For the text-containing cell, return its midpoint in [X, Y] coordinate format. 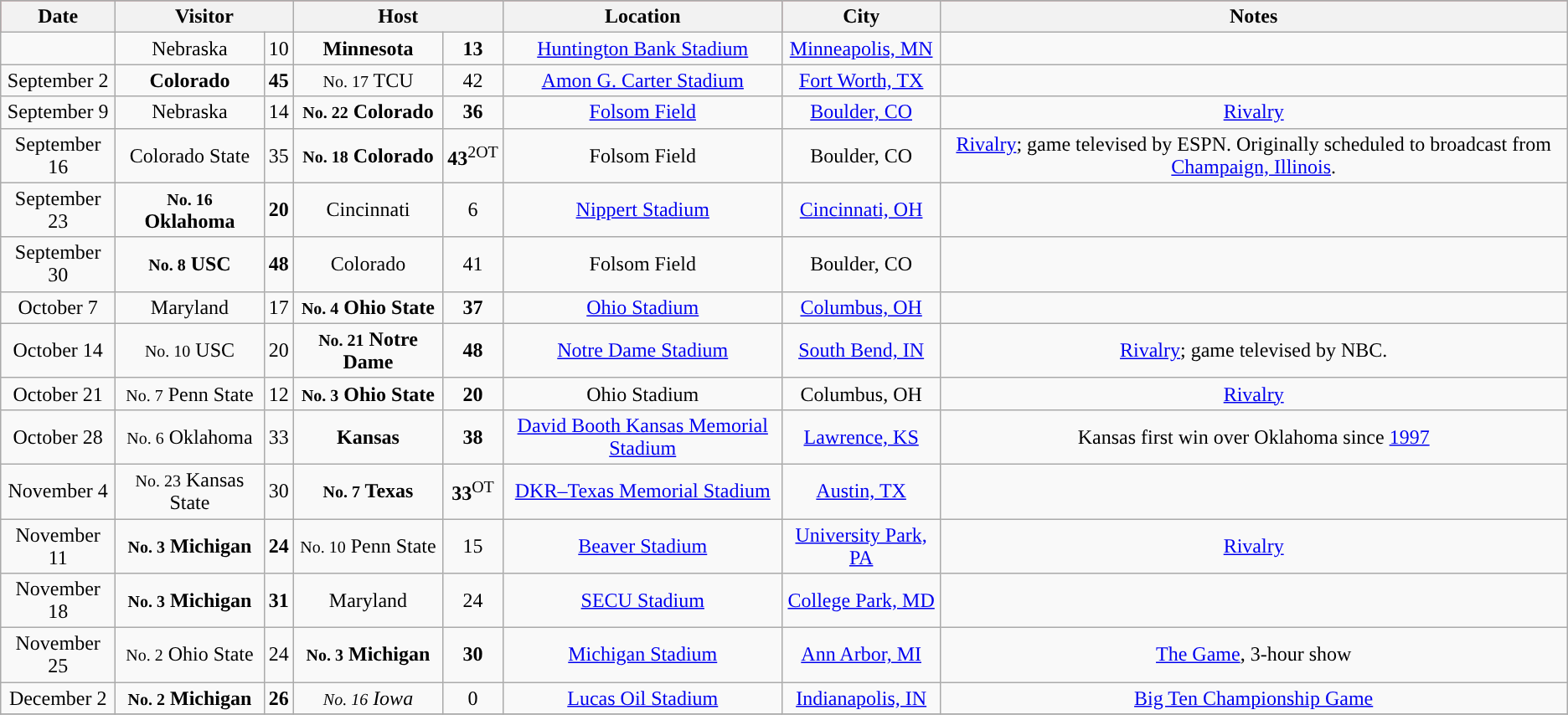
College Park, MD [861, 601]
33 [278, 437]
David Booth Kansas Memorial Stadium [642, 437]
432OT [473, 156]
31 [278, 601]
Michigan Stadium [642, 655]
Notre Dame Stadium [642, 350]
26 [278, 698]
September 23 [59, 209]
10 [278, 49]
October 28 [59, 437]
No. 4 Ohio State [368, 307]
13 [473, 49]
Kansas [368, 437]
September 30 [59, 265]
Notes [1253, 17]
No. 22 Colorado [368, 112]
41 [473, 265]
DKR–Texas Memorial Stadium [642, 491]
12 [278, 394]
November 18 [59, 601]
SECU Stadium [642, 601]
Host [398, 17]
Huntington Bank Stadium [642, 49]
No. 2 Ohio State [190, 655]
No. 3 Ohio State [368, 394]
42 [473, 80]
Visitor [204, 17]
October 7 [59, 307]
Rivalry; game televised by NBC. [1253, 350]
No. 6 Oklahoma [190, 437]
Beaver Stadium [642, 546]
14 [278, 112]
November 11 [59, 546]
Indianapolis, IN [861, 698]
No. 21 Notre Dame [368, 350]
November 25 [59, 655]
Lucas Oil Stadium [642, 698]
Ann Arbor, MI [861, 655]
No. 7 Penn State [190, 394]
No. 16 Oklahoma [190, 209]
Minneapolis, MN [861, 49]
6 [473, 209]
38 [473, 437]
15 [473, 546]
Minnesota [368, 49]
No. 16 Iowa [368, 698]
Cincinnati, OH [861, 209]
November 4 [59, 491]
35 [278, 156]
Fort Worth, TX [861, 80]
No. 2 Michigan [190, 698]
City [861, 17]
Rivalry; game televised by ESPN. Originally scheduled to broadcast from Champaign, Illinois. [1253, 156]
37 [473, 307]
No. 8 USC [190, 265]
0 [473, 698]
Austin, TX [861, 491]
October 14 [59, 350]
The Game, 3-hour show [1253, 655]
No. 23 Kansas State [190, 491]
45 [278, 80]
Nippert Stadium [642, 209]
No. 10 USC [190, 350]
University Park, PA [861, 546]
33OT [473, 491]
December 2 [59, 698]
36 [473, 112]
Location [642, 17]
September 2 [59, 80]
Date [59, 17]
South Bend, IN [861, 350]
Amon G. Carter Stadium [642, 80]
October 21 [59, 394]
No. 18 Colorado [368, 156]
No. 7 Texas [368, 491]
Lawrence, KS [861, 437]
September 9 [59, 112]
No. 17 TCU [368, 80]
Colorado State [190, 156]
17 [278, 307]
September 16 [59, 156]
Big Ten Championship Game [1253, 698]
No. 10 Penn State [368, 546]
Kansas first win over Oklahoma since 1997 [1253, 437]
Cincinnati [368, 209]
